Return the [X, Y] coordinate for the center point of the cell that contains the specified text.  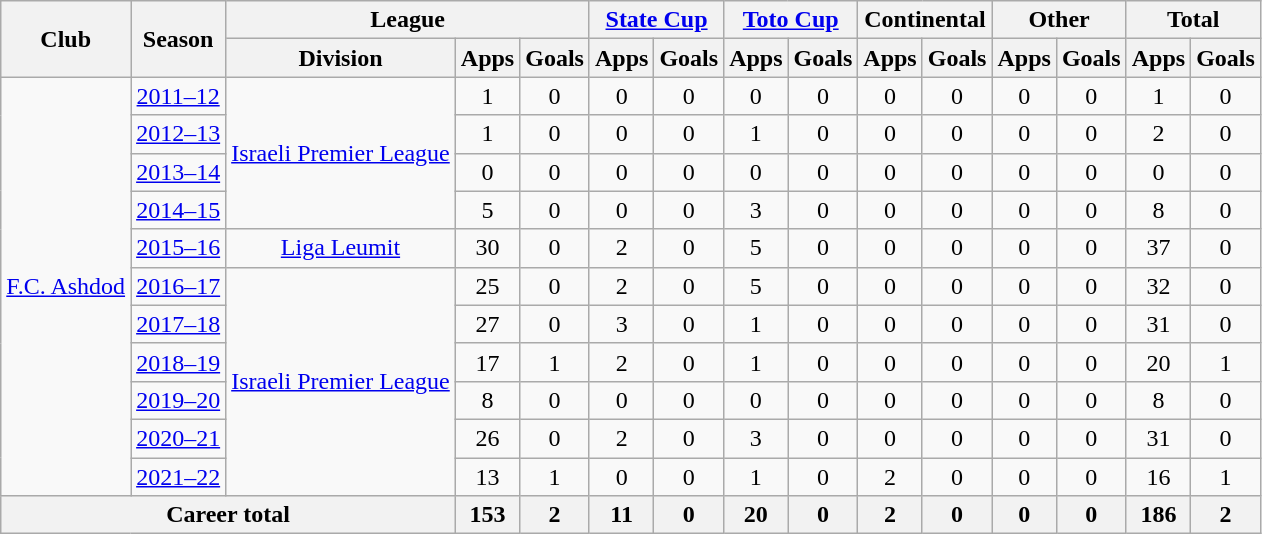
Total [1193, 20]
2012–13 [178, 134]
Continental [925, 20]
27 [487, 324]
11 [621, 515]
2013–14 [178, 172]
2020–21 [178, 438]
2016–17 [178, 286]
153 [487, 515]
Toto Cup [791, 20]
2014–15 [178, 210]
Liga Leumit [341, 248]
Division [341, 58]
17 [487, 362]
2019–20 [178, 400]
2015–16 [178, 248]
30 [487, 248]
16 [1158, 477]
Other [1059, 20]
186 [1158, 515]
32 [1158, 286]
2018–19 [178, 362]
State Cup [656, 20]
2011–12 [178, 96]
2021–22 [178, 477]
26 [487, 438]
League [408, 20]
Career total [228, 515]
F.C. Ashdod [66, 286]
2017–18 [178, 324]
13 [487, 477]
Club [66, 39]
25 [487, 286]
Season [178, 39]
37 [1158, 248]
